Return (x, y) of the center of cell containing provided text 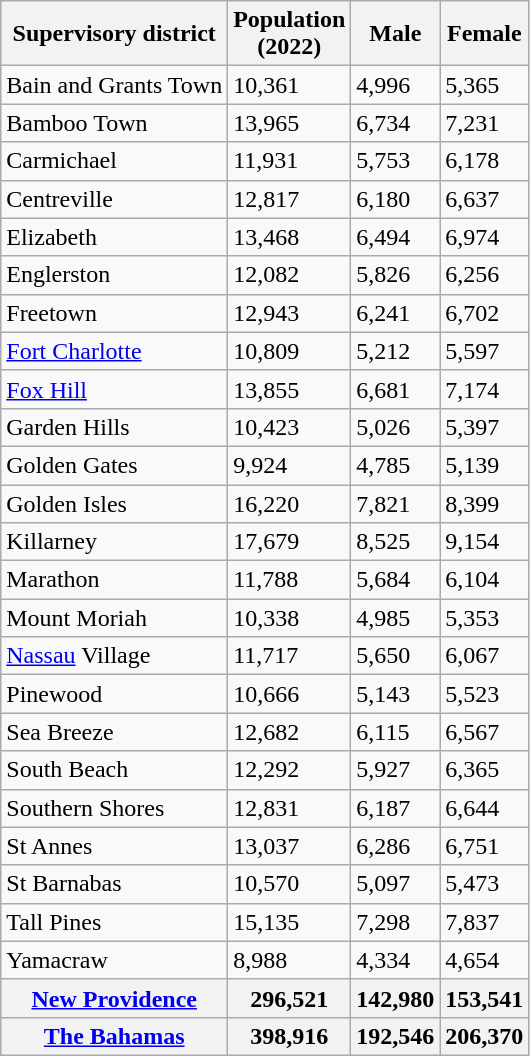
13,965 (290, 123)
11,788 (290, 580)
Sea Breeze (114, 732)
6,494 (396, 237)
St Barnabas (114, 884)
10,361 (290, 85)
12,831 (290, 808)
16,220 (290, 503)
7,174 (484, 389)
6,567 (484, 732)
5,684 (396, 580)
17,679 (290, 542)
8,525 (396, 542)
Garden Hills (114, 427)
New Providence (114, 998)
Englerston (114, 275)
13,468 (290, 237)
Female (484, 34)
Tall Pines (114, 922)
153,541 (484, 998)
Pinewood (114, 694)
8,988 (290, 960)
6,180 (396, 199)
Bain and Grants Town (114, 85)
4,996 (396, 85)
192,546 (396, 1036)
12,682 (290, 732)
5,397 (484, 427)
6,241 (396, 313)
5,139 (484, 465)
5,826 (396, 275)
Golden Gates (114, 465)
4,654 (484, 960)
12,292 (290, 770)
5,026 (396, 427)
5,212 (396, 351)
Male (396, 34)
13,855 (290, 389)
12,817 (290, 199)
5,523 (484, 694)
10,666 (290, 694)
Population(2022) (290, 34)
7,298 (396, 922)
Fox Hill (114, 389)
Elizabeth (114, 237)
15,135 (290, 922)
6,256 (484, 275)
10,570 (290, 884)
7,231 (484, 123)
5,597 (484, 351)
6,178 (484, 161)
South Beach (114, 770)
4,785 (396, 465)
7,821 (396, 503)
Centreville (114, 199)
142,980 (396, 998)
5,143 (396, 694)
6,751 (484, 846)
Marathon (114, 580)
5,473 (484, 884)
5,650 (396, 656)
6,365 (484, 770)
5,365 (484, 85)
398,916 (290, 1036)
Carmichael (114, 161)
4,985 (396, 618)
5,353 (484, 618)
6,067 (484, 656)
St Annes (114, 846)
6,115 (396, 732)
Golden Isles (114, 503)
6,637 (484, 199)
206,370 (484, 1036)
10,338 (290, 618)
4,334 (396, 960)
8,399 (484, 503)
Killarney (114, 542)
9,924 (290, 465)
296,521 (290, 998)
Mount Moriah (114, 618)
Supervisory district (114, 34)
7,837 (484, 922)
6,702 (484, 313)
Bamboo Town (114, 123)
Fort Charlotte (114, 351)
5,753 (396, 161)
6,681 (396, 389)
6,104 (484, 580)
6,644 (484, 808)
5,097 (396, 884)
6,286 (396, 846)
The Bahamas (114, 1036)
12,082 (290, 275)
10,809 (290, 351)
Southern Shores (114, 808)
6,734 (396, 123)
13,037 (290, 846)
5,927 (396, 770)
11,931 (290, 161)
12,943 (290, 313)
6,187 (396, 808)
Yamacraw (114, 960)
Freetown (114, 313)
11,717 (290, 656)
Nassau Village (114, 656)
10,423 (290, 427)
9,154 (484, 542)
6,974 (484, 237)
